Provide the (x, y) coordinate of the cell's center where the given text is located.  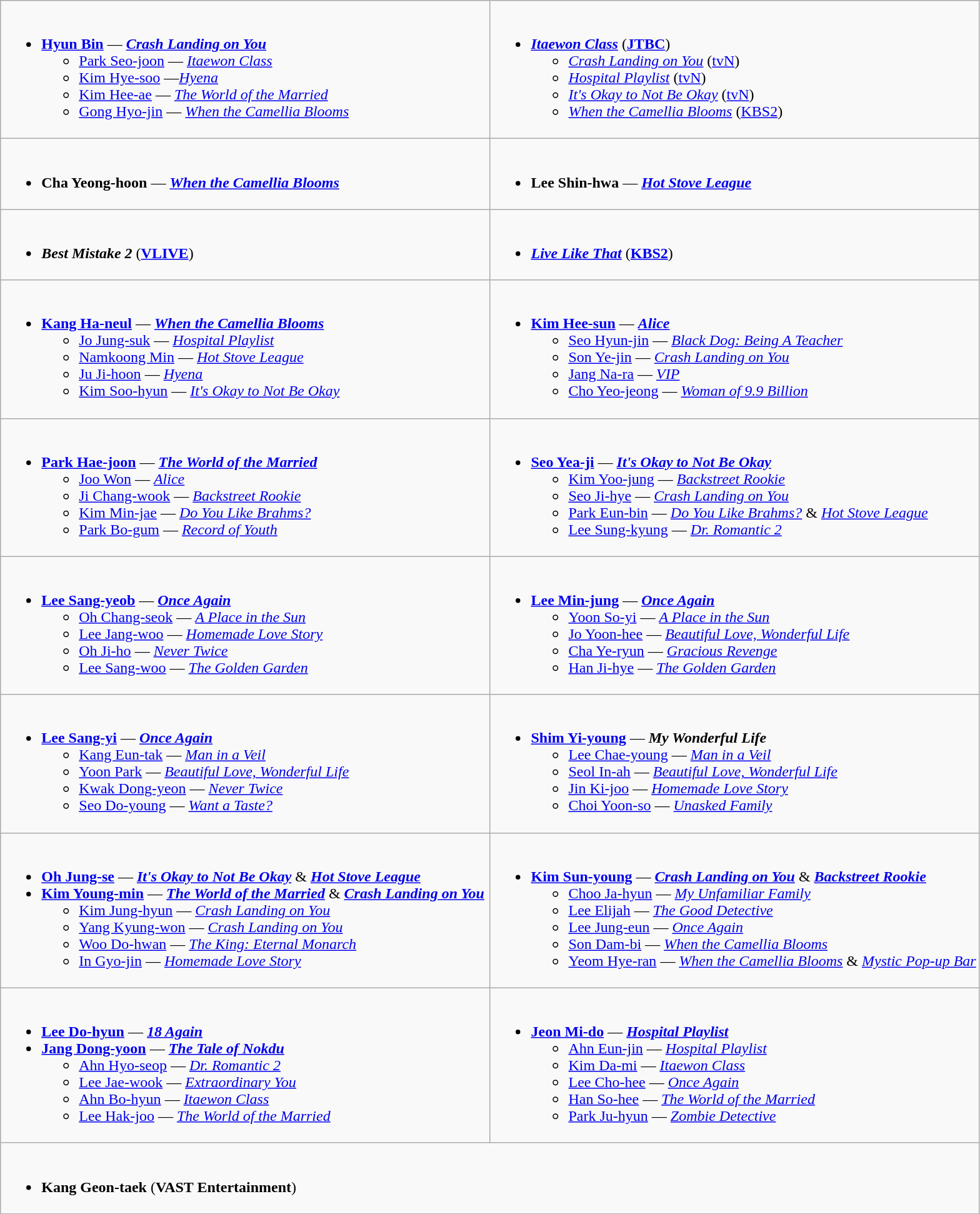
Kang Geon-taek (VAST Entertainment) (490, 1178)
Best Mistake 2 (VLIVE) (245, 245)
Lee Sang-yeob — Once Again Oh Chang-seok — A Place in the SunLee Jang-woo — Homemade Love StoryOh Ji-ho — Never TwiceLee Sang-woo — The Golden Garden (245, 625)
Live Like That (KBS2) (735, 245)
Kim Hee-sun — Alice Seo Hyun-jin — Black Dog: Being A TeacherSon Ye-jin — Crash Landing on YouJang Na-ra — VIPCho Yeo-jeong — Woman of 9.9 Billion (735, 349)
Cha Yeong-hoon — When the Camellia Blooms (245, 174)
Itaewon Class (JTBC) Crash Landing on You (tvN)Hospital Playlist (tvN)It's Okay to Not Be Okay (tvN)When the Camellia Blooms (KBS2) (735, 70)
Lee Shin-hwa — Hot Stove League (735, 174)
